Identify which cell holds the provided text, then report its [X, Y] central coordinate. 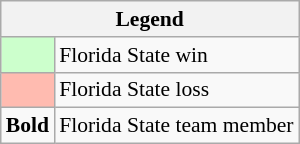
Florida State win [176, 55]
Florida State team member [176, 126]
Florida State loss [176, 90]
Legend [150, 19]
Bold [28, 126]
